Provide the [x, y] coordinate of the cell's center where the given text is located.  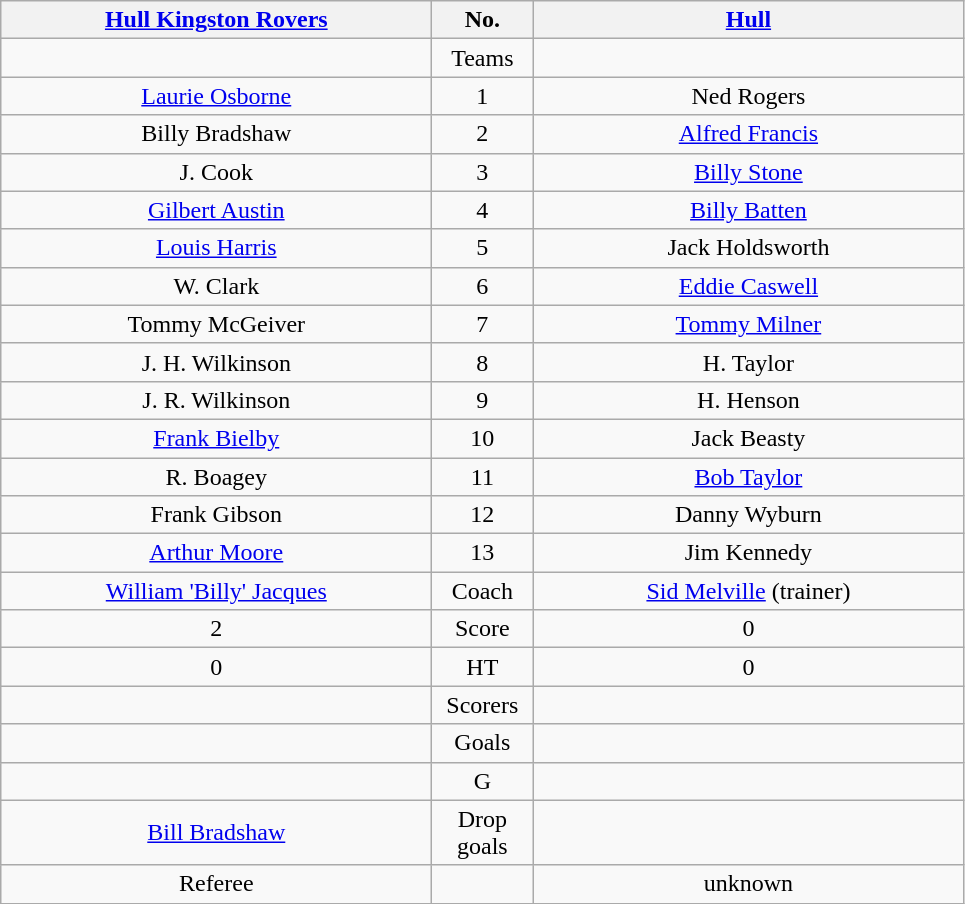
1 [482, 96]
4 [482, 210]
J. Cook [216, 172]
Hull [748, 20]
H. Henson [748, 400]
Score [482, 629]
6 [482, 286]
Jack Holdsworth [748, 248]
11 [482, 477]
Ned Rogers [748, 96]
HT [482, 667]
unknown [748, 884]
Louis Harris [216, 248]
Frank Gibson [216, 515]
R. Boagey [216, 477]
Danny Wyburn [748, 515]
Eddie Caswell [748, 286]
Laurie Osborne [216, 96]
Billy Batten [748, 210]
13 [482, 553]
H. Taylor [748, 362]
Referee [216, 884]
J. R. Wilkinson [216, 400]
Jim Kennedy [748, 553]
12 [482, 515]
Bob Taylor [748, 477]
Billy Bradshaw [216, 134]
No. [482, 20]
Drop goals [482, 832]
Hull Kingston Rovers [216, 20]
Bill Bradshaw [216, 832]
Jack Beasty [748, 438]
G [482, 781]
Coach [482, 591]
Tommy Milner [748, 324]
5 [482, 248]
Tommy McGeiver [216, 324]
Arthur Moore [216, 553]
9 [482, 400]
7 [482, 324]
Alfred Francis [748, 134]
Billy Stone [748, 172]
W. Clark [216, 286]
10 [482, 438]
Sid Melville (trainer) [748, 591]
J. H. Wilkinson [216, 362]
3 [482, 172]
Teams [482, 58]
William 'Billy' Jacques [216, 591]
Scorers [482, 705]
Gilbert Austin [216, 210]
Goals [482, 743]
8 [482, 362]
Frank Bielby [216, 438]
